Detect which cell encompasses the target text, then output its (x, y) center coordinate. 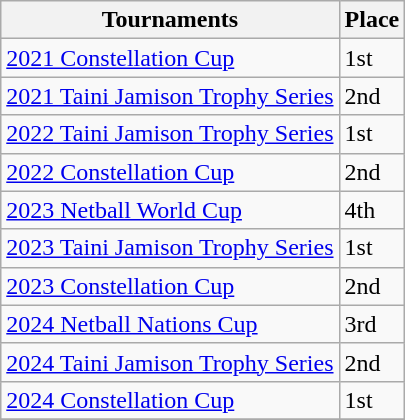
2023 Constellation Cup (170, 286)
2024 Constellation Cup (170, 400)
Tournaments (170, 20)
2022 Constellation Cup (170, 172)
2021 Constellation Cup (170, 58)
3rd (372, 324)
2023 Netball World Cup (170, 210)
2023 Taini Jamison Trophy Series (170, 248)
2024 Netball Nations Cup (170, 324)
2022 Taini Jamison Trophy Series (170, 134)
4th (372, 210)
2024 Taini Jamison Trophy Series (170, 362)
2021 Taini Jamison Trophy Series (170, 96)
Place (372, 20)
